Extract the [x, y] coordinate from the center of the cell holding the provided text.  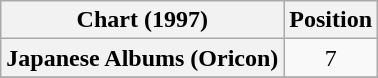
Chart (1997) [142, 20]
7 [331, 58]
Japanese Albums (Oricon) [142, 58]
Position [331, 20]
